Return (x, y) of the center of cell containing provided text 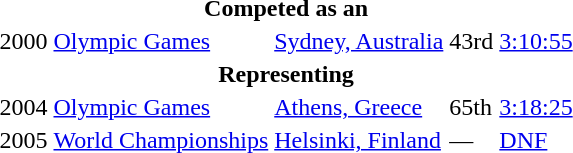
Sydney, Australia (359, 41)
65th (472, 107)
43rd (472, 41)
Athens, Greece (359, 107)
